Search for the cell housing the specified text and yield its (x, y) center coordinate. 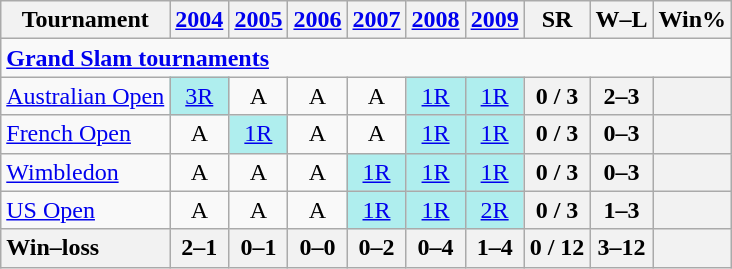
2–3 (622, 96)
Wimbledon (86, 172)
Tournament (86, 20)
0–2 (376, 248)
0–1 (258, 248)
Win% (692, 20)
2–1 (200, 248)
SR (557, 20)
1–4 (494, 248)
W–L (622, 20)
1–3 (622, 210)
0–0 (318, 248)
Australian Open (86, 96)
3–12 (622, 248)
0 / 12 (557, 248)
3R (200, 96)
French Open (86, 134)
Grand Slam tournaments (366, 58)
2005 (258, 20)
Win–loss (86, 248)
US Open (86, 210)
2R (494, 210)
2007 (376, 20)
0–4 (436, 248)
2009 (494, 20)
2004 (200, 20)
2006 (318, 20)
2008 (436, 20)
